Pinpoint the cell where the given text exists, returning its (x, y) midpoint coordinate. 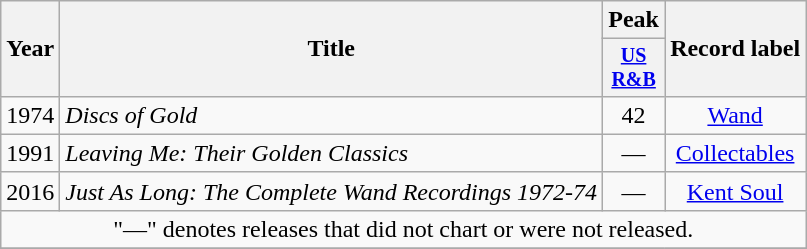
1974 (30, 115)
USR&B (634, 68)
Year (30, 49)
Wand (736, 115)
Just As Long: The Complete Wand Recordings 1972-74 (332, 191)
"—" denotes releases that did not chart or were not released. (404, 229)
Leaving Me: Their Golden Classics (332, 153)
42 (634, 115)
Collectables (736, 153)
Title (332, 49)
1991 (30, 153)
Kent Soul (736, 191)
Peak (634, 20)
Discs of Gold (332, 115)
2016 (30, 191)
Record label (736, 49)
